For the text-containing cell, return its midpoint in [X, Y] coordinate format. 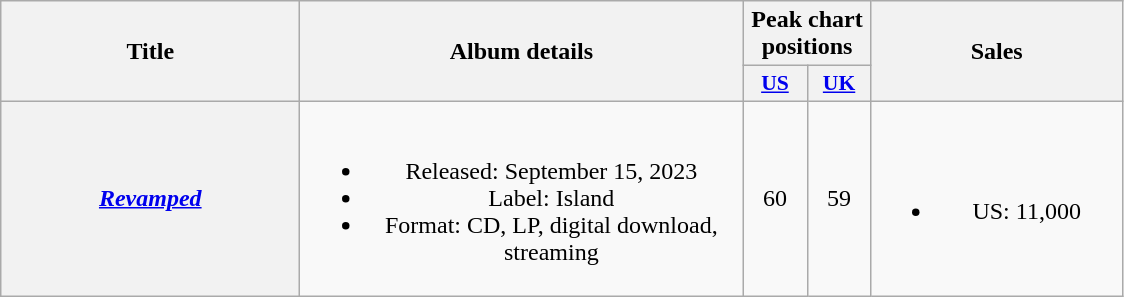
Sales [996, 52]
UK [839, 84]
Revamped [150, 198]
Title [150, 52]
US: 11,000 [996, 198]
60 [775, 198]
Album details [522, 52]
Released: September 15, 2023Label: IslandFormat: CD, LP, digital download, streaming [522, 198]
US [775, 84]
Peak chart positions [807, 34]
59 [839, 198]
